For the text-containing cell, return its midpoint in (x, y) coordinate format. 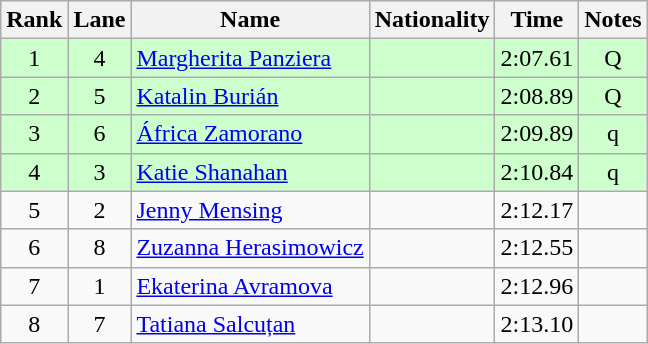
2:12.17 (537, 210)
2:07.61 (537, 58)
Lane (100, 20)
Rank (34, 20)
2:10.84 (537, 172)
Zuzanna Herasimowicz (250, 248)
Nationality (432, 20)
Name (250, 20)
2:08.89 (537, 96)
Margherita Panziera (250, 58)
Notes (613, 20)
Tatiana Salcuțan (250, 324)
Ekaterina Avramova (250, 286)
África Zamorano (250, 134)
2:09.89 (537, 134)
2:13.10 (537, 324)
Katie Shanahan (250, 172)
Time (537, 20)
Jenny Mensing (250, 210)
Katalin Burián (250, 96)
2:12.96 (537, 286)
2:12.55 (537, 248)
